Search for the cell housing the specified text and yield its [X, Y] center coordinate. 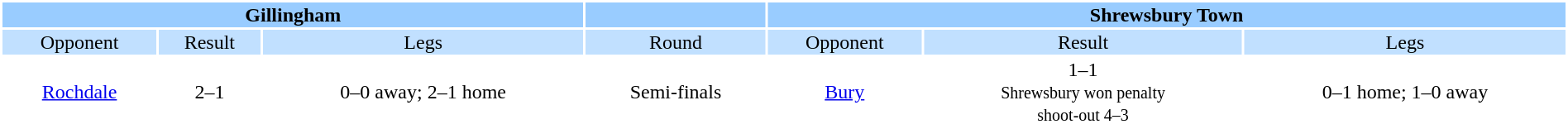
Shrewsbury Town [1166, 15]
Semi-finals [676, 92]
0–1 home; 1–0 away [1405, 92]
Rochdale [79, 92]
1–1Shrewsbury won penaltyshoot-out 4–3 [1083, 92]
Gillingham [293, 15]
2–1 [210, 92]
Round [676, 42]
0–0 away; 2–1 home [423, 92]
Bury [844, 92]
